Return the (X, Y) coordinate for the center point of the cell that contains the specified text.  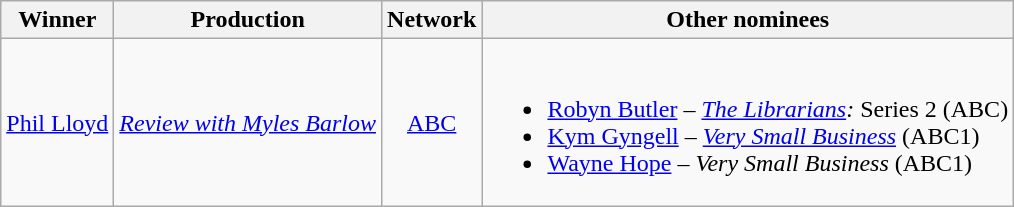
ABC (432, 122)
Phil Lloyd (58, 122)
Production (248, 20)
Review with Myles Barlow (248, 122)
Winner (58, 20)
Other nominees (748, 20)
Network (432, 20)
Robyn Butler – The Librarians: Series 2 (ABC)Kym Gyngell – Very Small Business (ABC1)Wayne Hope – Very Small Business (ABC1) (748, 122)
